Find where the given text appears and provide that cell's center as [X, Y] coordinate. 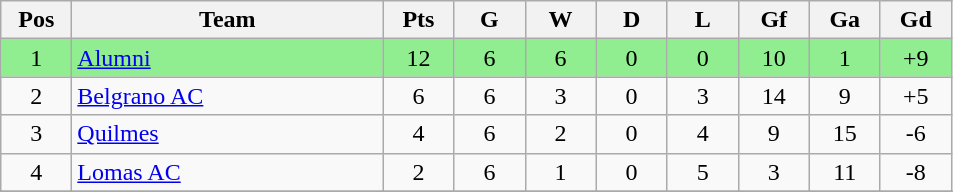
15 [844, 134]
5 [702, 172]
Lomas AC [228, 172]
Gf [774, 20]
11 [844, 172]
Team [228, 20]
Belgrano AC [228, 96]
-6 [916, 134]
L [702, 20]
W [560, 20]
+9 [916, 58]
Gd [916, 20]
+5 [916, 96]
Pts [418, 20]
Quilmes [228, 134]
-8 [916, 172]
G [490, 20]
12 [418, 58]
Ga [844, 20]
14 [774, 96]
10 [774, 58]
Pos [36, 20]
Alumni [228, 58]
D [632, 20]
